Return the (x, y) coordinate for the center point of the cell that contains the specified text.  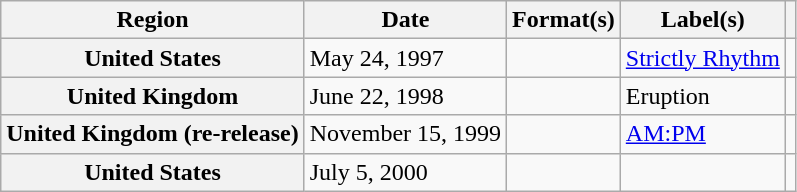
Region (152, 20)
AM:PM (702, 134)
November 15, 1999 (405, 134)
Label(s) (702, 20)
Format(s) (564, 20)
May 24, 1997 (405, 58)
United Kingdom (re-release) (152, 134)
Date (405, 20)
July 5, 2000 (405, 172)
June 22, 1998 (405, 96)
Eruption (702, 96)
United Kingdom (152, 96)
Strictly Rhythm (702, 58)
